For the text-containing cell, return its midpoint in [x, y] coordinate format. 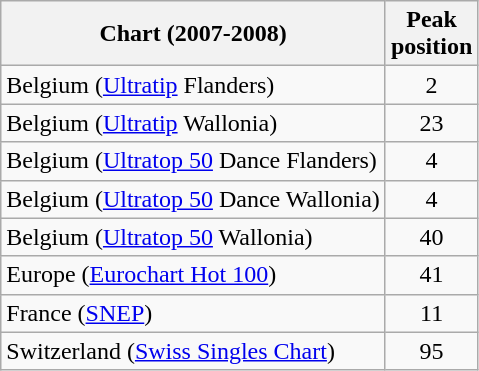
France (SNEP) [194, 313]
Belgium (Ultratop 50 Wallonia) [194, 237]
Belgium (Ultratip Wallonia) [194, 123]
Switzerland (Swiss Singles Chart) [194, 351]
40 [431, 237]
2 [431, 85]
11 [431, 313]
Europe (Eurochart Hot 100) [194, 275]
Belgium (Ultratip Flanders) [194, 85]
Peakposition [431, 34]
41 [431, 275]
Belgium (Ultratop 50 Dance Flanders) [194, 161]
Chart (2007-2008) [194, 34]
95 [431, 351]
23 [431, 123]
Belgium (Ultratop 50 Dance Wallonia) [194, 199]
